Search for the cell housing the specified text and yield its [X, Y] center coordinate. 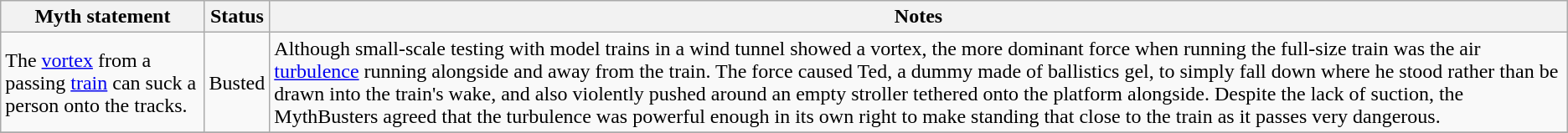
The vortex from a passing train can suck a person onto the tracks. [102, 82]
Myth statement [102, 17]
Status [237, 17]
Notes [918, 17]
Busted [237, 82]
